Capture the cell that displays the provided text and extract its (x, y) central coordinate. 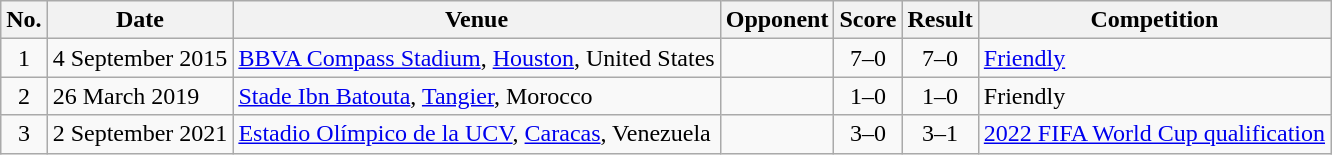
2022 FIFA World Cup qualification (1154, 134)
Venue (476, 20)
Date (140, 20)
Result (940, 20)
No. (24, 20)
3 (24, 134)
2 September 2021 (140, 134)
3–1 (940, 134)
3–0 (868, 134)
2 (24, 96)
26 March 2019 (140, 96)
Stade Ibn Batouta, Tangier, Morocco (476, 96)
BBVA Compass Stadium, Houston, United States (476, 58)
4 September 2015 (140, 58)
Opponent (777, 20)
Competition (1154, 20)
1 (24, 58)
Estadio Olímpico de la UCV, Caracas, Venezuela (476, 134)
Score (868, 20)
